Capture the cell that displays the provided text and extract its (x, y) central coordinate. 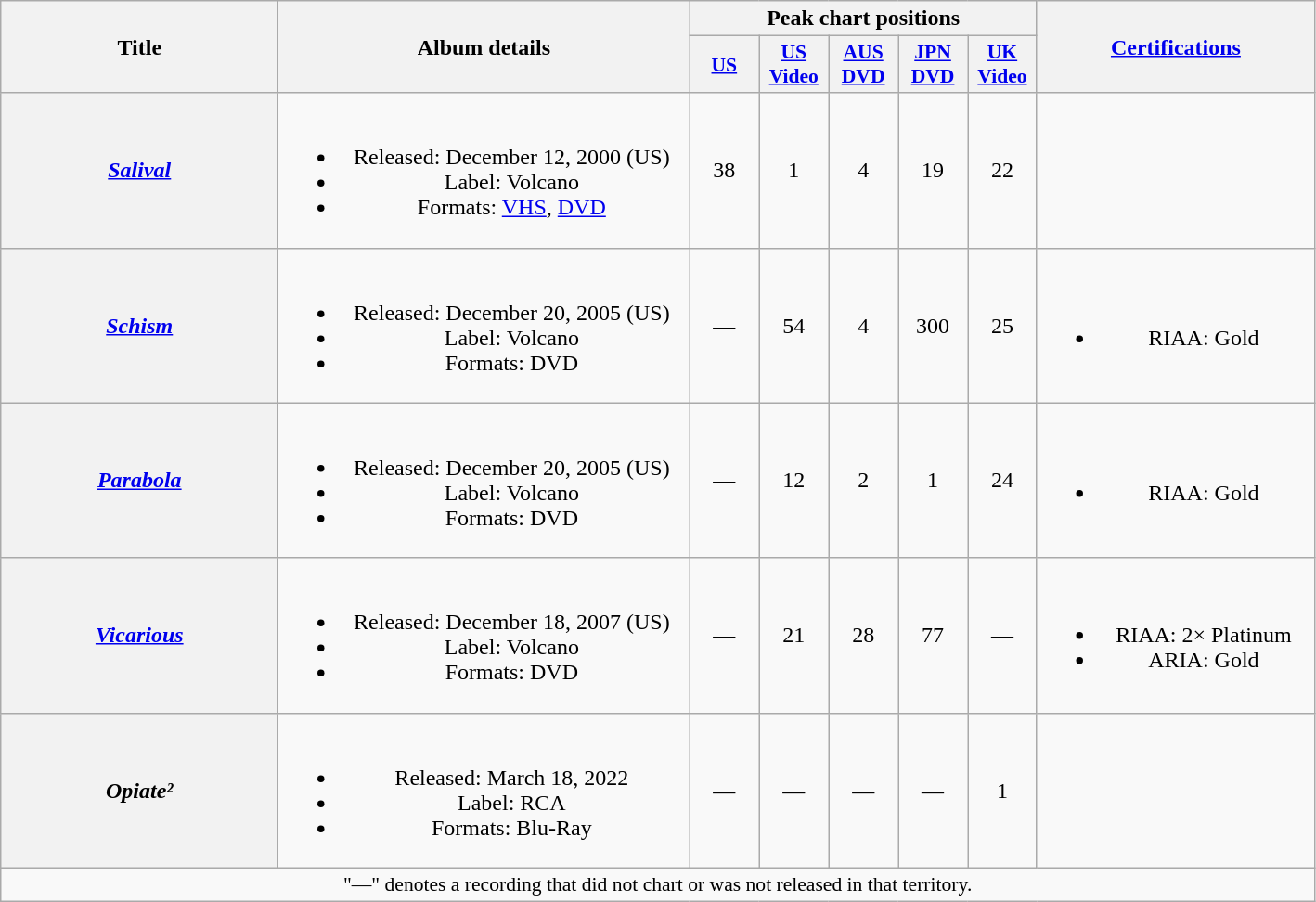
Peak chart positions (863, 19)
Schism (139, 325)
Album details (484, 46)
2 (863, 481)
UKVideo (1002, 65)
24 (1002, 481)
RIAA: 2× PlatinumARIA: Gold (1175, 635)
Released: December 18, 2007 (US)Label: VolcanoFormats: DVD (484, 635)
300 (934, 325)
"—" denotes a recording that did not chart or was not released in that territory. (658, 884)
Salival (139, 171)
Opiate² (139, 791)
77 (934, 635)
Released: December 12, 2000 (US)Label: VolcanoFormats: VHS, DVD (484, 171)
22 (1002, 171)
19 (934, 171)
54 (794, 325)
US (724, 65)
JPNDVD (934, 65)
21 (794, 635)
12 (794, 481)
38 (724, 171)
Certifications (1175, 46)
AUSDVD (863, 65)
Vicarious (139, 635)
28 (863, 635)
Released: March 18, 2022Label: RCAFormats: Blu-Ray (484, 791)
Parabola (139, 481)
25 (1002, 325)
Title (139, 46)
USVideo (794, 65)
